Identify which cell holds the provided text, then report its [x, y] central coordinate. 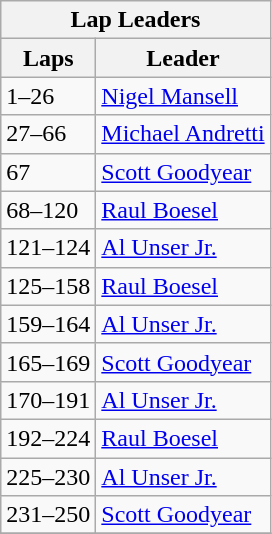
1–26 [48, 96]
170–191 [48, 400]
Leader [183, 58]
68–120 [48, 210]
121–124 [48, 248]
27–66 [48, 134]
165–169 [48, 362]
Lap Leaders [136, 20]
Nigel Mansell [183, 96]
Laps [48, 58]
Michael Andretti [183, 134]
225–230 [48, 477]
125–158 [48, 286]
192–224 [48, 438]
159–164 [48, 324]
231–250 [48, 515]
67 [48, 172]
